Output the [X, Y] coordinate of the center of the cell containing the given text.  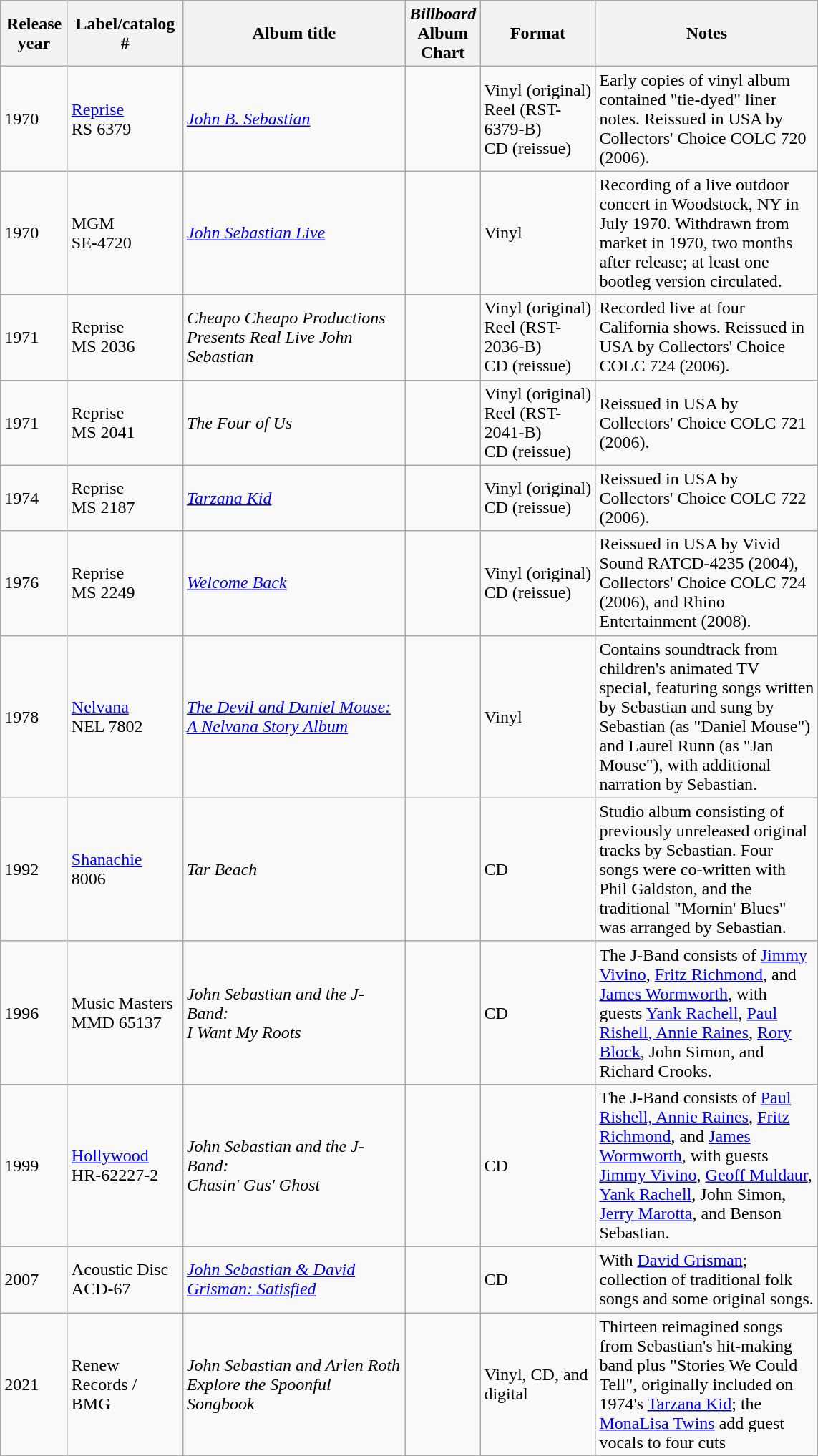
Vinyl (original)Reel (RST-2041-B)CD (reissue) [538, 422]
Album title [293, 34]
Label/catalog # [125, 34]
Tar Beach [293, 869]
Cheapo Cheapo Productions Presents Real Live John Sebastian [293, 338]
Hollywood HR-62227-2 [125, 1165]
Tarzana Kid [293, 498]
Nelvana NEL 7802 [125, 717]
Reissued in USA by Vivid Sound RATCD-4235 (2004), Collectors' Choice COLC 724 (2006), and Rhino Entertainment (2008). [707, 583]
Recorded live at four California shows. Reissued in USA by Collectors' Choice COLC 724 (2006). [707, 338]
Vinyl (original)Reel (RST-6379-B)CD (reissue) [538, 119]
Release year [34, 34]
John Sebastian & David Grisman: Satisfied [293, 1279]
Reprise RS 6379 [125, 119]
Music Masters MMD 65137 [125, 1012]
With David Grisman; collection of traditional folk songs and some original songs. [707, 1279]
1992 [34, 869]
Reissued in USA by Collectors' Choice COLC 721 (2006). [707, 422]
1999 [34, 1165]
The Four of Us [293, 422]
MGM SE-4720 [125, 233]
Notes [707, 34]
1976 [34, 583]
Renew Records / BMG [125, 1384]
Welcome Back [293, 583]
Reprise MS 2041 [125, 422]
Reissued in USA by Collectors' Choice COLC 722 (2006). [707, 498]
Billboard Album Chart [442, 34]
1978 [34, 717]
2007 [34, 1279]
Reprise MS 2036 [125, 338]
John Sebastian Live [293, 233]
John Sebastian and Arlen Roth Explore the Spoonful Songbook [293, 1384]
Reprise MS 2187 [125, 498]
Vinyl (original)Reel (RST-2036-B)CD (reissue) [538, 338]
1996 [34, 1012]
John Sebastian and the J-Band: I Want My Roots [293, 1012]
1974 [34, 498]
John B. Sebastian [293, 119]
Format [538, 34]
Shanachie 8006 [125, 869]
Reprise MS 2249 [125, 583]
Vinyl, CD, and digital [538, 1384]
The Devil and Daniel Mouse: A Nelvana Story Album [293, 717]
2021 [34, 1384]
Early copies of vinyl album contained "tie-dyed" liner notes. Reissued in USA by Collectors' Choice COLC 720 (2006). [707, 119]
John Sebastian and the J-Band:Chasin' Gus' Ghost [293, 1165]
Acoustic Disc ACD-67 [125, 1279]
